Output the (X, Y) coordinate of the center of the cell containing the given text.  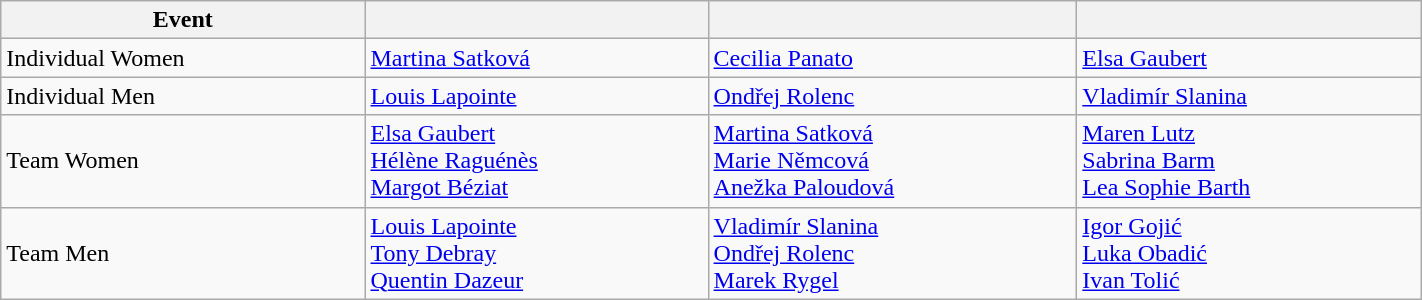
Louis LapointeTony DebrayQuentin Dazeur (536, 253)
Team Men (183, 253)
Louis Lapointe (536, 96)
Igor GojićLuka ObadićIvan Tolić (1249, 253)
Martina SatkováMarie NěmcováAnežka Paloudová (892, 161)
Team Women (183, 161)
Vladimír Slanina (1249, 96)
Elsa GaubertHélène RaguénèsMargot Béziat (536, 161)
Ondřej Rolenc (892, 96)
Event (183, 20)
Martina Satková (536, 58)
Individual Men (183, 96)
Elsa Gaubert (1249, 58)
Vladimír SlaninaOndřej RolencMarek Rygel (892, 253)
Cecilia Panato (892, 58)
Individual Women (183, 58)
Maren LutzSabrina BarmLea Sophie Barth (1249, 161)
